Pinpoint the cell where the given text exists, returning its [x, y] midpoint coordinate. 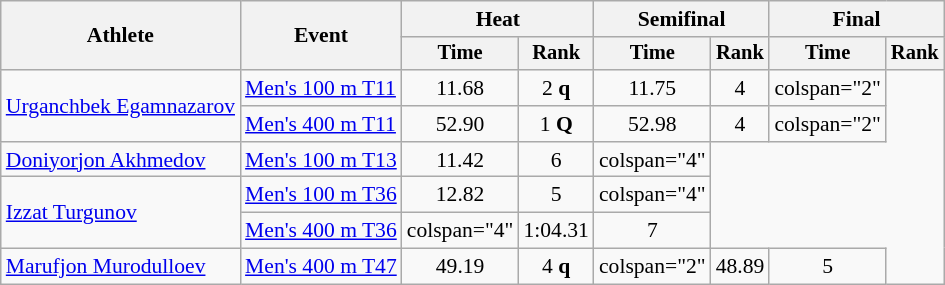
49.19 [460, 267]
1:04.31 [556, 231]
11.68 [460, 88]
12.82 [460, 195]
Event [321, 36]
Athlete [120, 36]
4 q [556, 267]
Men's 100 m T13 [321, 160]
Marufjon Murodulloev [120, 267]
Doniyorjon Akhmedov [120, 160]
Men's 400 m T47 [321, 267]
Izzat Turgunov [120, 212]
6 [556, 160]
Heat [498, 19]
1 Q [556, 124]
11.42 [460, 160]
Final [856, 19]
Men's 100 m T36 [321, 195]
52.98 [652, 124]
Men's 400 m T36 [321, 231]
Urganchbek Egamnazarov [120, 106]
Semifinal [682, 19]
48.89 [740, 267]
2 q [556, 88]
Men's 100 m T11 [321, 88]
Men's 400 m T11 [321, 124]
52.90 [460, 124]
7 [652, 231]
11.75 [652, 88]
